Scan for the cell matching the given text and deliver its [X, Y] coordinate at center. 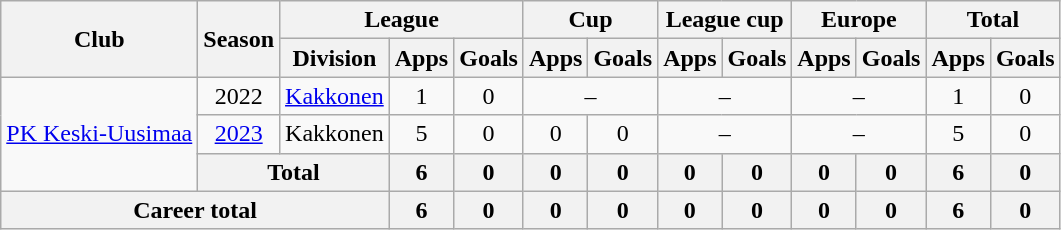
PK Keski-Uusimaa [100, 134]
2023 [239, 134]
Europe [859, 20]
2022 [239, 96]
Career total [195, 210]
Club [100, 39]
League [402, 20]
Division [335, 58]
League cup [725, 20]
Cup [590, 20]
Season [239, 39]
